Locate the cell with the specified text and output its [x, y] center coordinate. 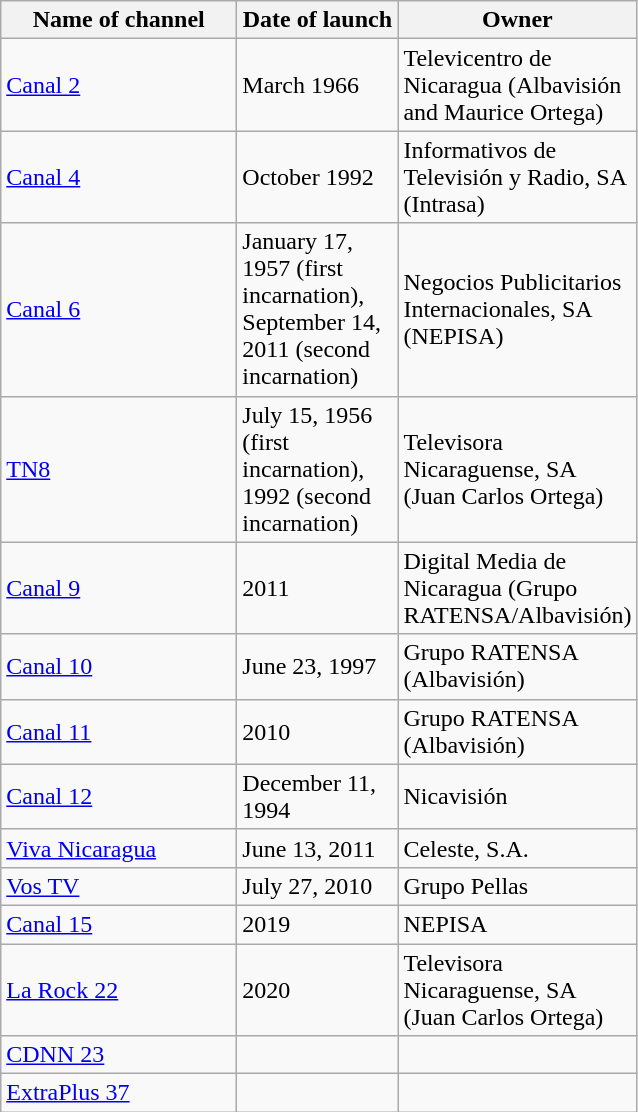
Canal 6 [119, 310]
Canal 4 [119, 177]
Owner [518, 20]
October 1992 [318, 177]
December 11, 1994 [318, 796]
2010 [318, 732]
CDNN 23 [119, 1055]
Canal 15 [119, 924]
Celeste, S.A. [518, 848]
2011 [318, 588]
Canal 10 [119, 666]
January 17, 1957 (first incarnation), September 14, 2011 (second incarnation) [318, 310]
NEPISA [518, 924]
Viva Nicaragua [119, 848]
July 27, 2010 [318, 886]
Canal 11 [119, 732]
Vos TV [119, 886]
Digital Media de Nicaragua (Grupo RATENSA/Albavisión) [518, 588]
July 15, 1956 (first incarnation), 1992 (second incarnation) [318, 469]
Date of launch [318, 20]
June 23, 1997 [318, 666]
Canal 12 [119, 796]
March 1966 [318, 85]
Informativos de Televisión y Radio, SA (Intrasa) [518, 177]
Canal 9 [119, 588]
June 13, 2011 [318, 848]
2019 [318, 924]
2020 [318, 990]
Negocios Publicitarios Internacionales, SA (NEPISA) [518, 310]
Name of channel [119, 20]
Grupo Pellas [518, 886]
ExtraPlus 37 [119, 1093]
TN8 [119, 469]
Nicavisión [518, 796]
Canal 2 [119, 85]
La Rock 22 [119, 990]
Televicentro de Nicaragua (Albavisión and Maurice Ortega) [518, 85]
